Determine the (X, Y) coordinate at the center of the cell enclosing the given text.  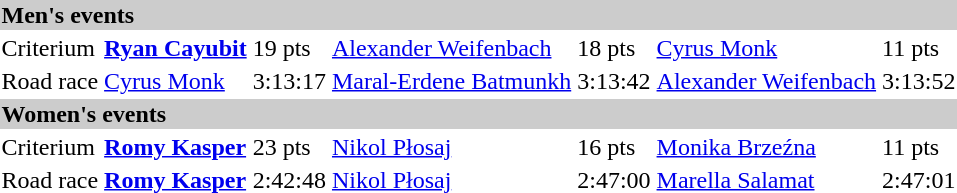
Monika Brzeźna (766, 147)
18 pts (614, 48)
Ryan Cayubit (176, 48)
23 pts (289, 147)
3:13:42 (614, 81)
3:13:17 (289, 81)
19 pts (289, 48)
Maral-Erdene Batmunkh (451, 81)
16 pts (614, 147)
Romy Kasper (176, 147)
Men's events (478, 15)
Women's events (478, 114)
Road race (50, 81)
3:13:52 (919, 81)
Nikol Płosaj (451, 147)
